Output the [X, Y] coordinate of the center of the cell containing the given text.  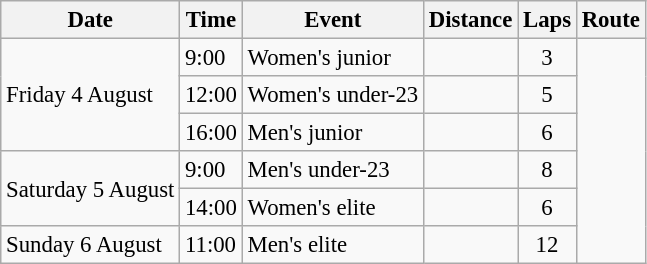
11:00 [212, 245]
Distance [471, 20]
Women's elite [332, 208]
Men's under-23 [332, 170]
16:00 [212, 133]
5 [548, 95]
Sunday 6 August [90, 245]
Route [610, 20]
12 [548, 245]
14:00 [212, 208]
Event [332, 20]
Saturday 5 August [90, 188]
Date [90, 20]
Men's elite [332, 245]
Friday 4 August [90, 96]
Women's junior [332, 58]
12:00 [212, 95]
Laps [548, 20]
8 [548, 170]
Men's junior [332, 133]
3 [548, 58]
Time [212, 20]
Women's under-23 [332, 95]
